Scan for the cell matching the given text and deliver its (x, y) coordinate at center. 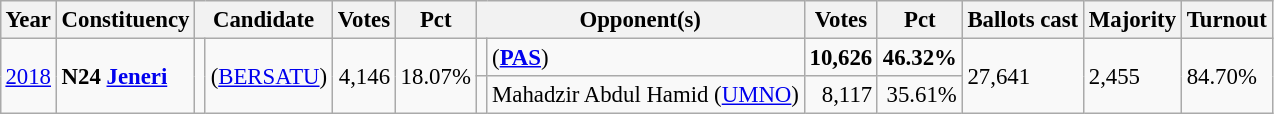
Mahadzir Abdul Hamid (UMNO) (646, 95)
Ballots cast (1022, 20)
Turnout (1226, 20)
2018 (28, 76)
18.07% (436, 76)
8,117 (840, 95)
46.32% (920, 57)
27,641 (1022, 76)
84.70% (1226, 76)
Majority (1132, 20)
(PAS) (646, 57)
Opponent(s) (640, 20)
N24 Jeneri (125, 76)
Constituency (125, 20)
4,146 (364, 76)
10,626 (840, 57)
2,455 (1132, 76)
35.61% (920, 95)
Year (28, 20)
Candidate (264, 20)
(BERSATU) (268, 76)
